Find where the given text appears and provide that cell's center as (X, Y) coordinate. 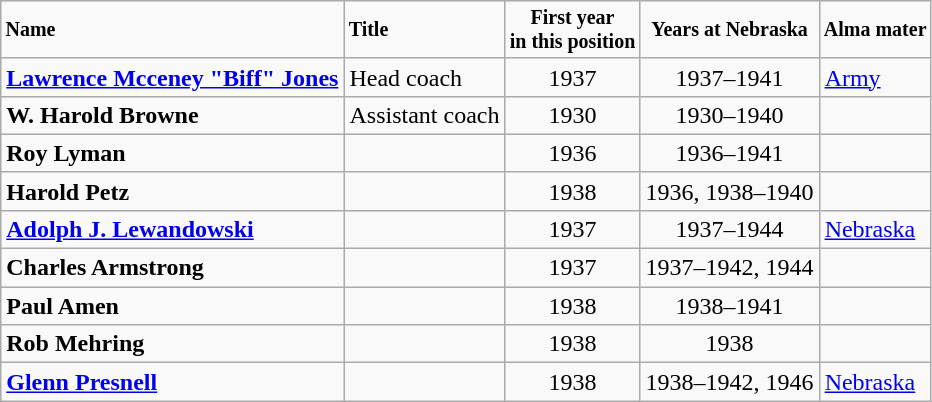
1936, 1938–1940 (730, 191)
First yearin this position (572, 30)
1937–1941 (730, 77)
Alma mater (875, 30)
Harold Petz (172, 191)
Rob Mehring (172, 344)
1936 (572, 153)
Title (424, 30)
1937–1944 (730, 229)
Head coach (424, 77)
Years at Nebraska (730, 30)
Lawrence Mcceney "Biff" Jones (172, 77)
W. Harold Browne (172, 115)
1937–1942, 1944 (730, 268)
Name (172, 30)
Roy Lyman (172, 153)
Adolph J. Lewandowski (172, 229)
Charles Armstrong (172, 268)
1938–1942, 1946 (730, 382)
1930 (572, 115)
Army (875, 77)
1938–1941 (730, 306)
1936–1941 (730, 153)
Assistant coach (424, 115)
1930–1940 (730, 115)
Paul Amen (172, 306)
Glenn Presnell (172, 382)
